Detect which cell encompasses the target text, then output its (x, y) center coordinate. 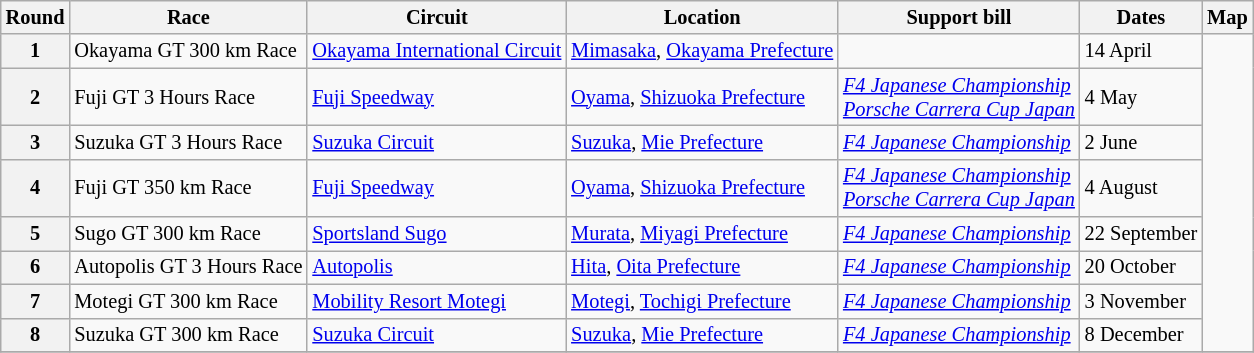
Race (188, 17)
20 October (1141, 267)
Dates (1141, 17)
Support bill (959, 17)
Circuit (436, 17)
7 (36, 301)
1 (36, 51)
5 (36, 234)
22 September (1141, 234)
Round (36, 17)
14 April (1141, 51)
Sugo GT 300 km Race (188, 234)
Murata, Miyagi Prefecture (702, 234)
Autopolis (436, 267)
4 August (1141, 188)
2 (36, 97)
3 (36, 142)
Motegi GT 300 km Race (188, 301)
Fuji GT 350 km Race (188, 188)
Sportsland Sugo (436, 234)
Mimasaka, Okayama Prefecture (702, 51)
4 (36, 188)
2 June (1141, 142)
8 December (1141, 335)
Autopolis GT 3 Hours Race (188, 267)
Location (702, 17)
Hita, Oita Prefecture (702, 267)
3 November (1141, 301)
Suzuka GT 3 Hours Race (188, 142)
Suzuka GT 300 km Race (188, 335)
Fuji GT 3 Hours Race (188, 97)
8 (36, 335)
Okayama GT 300 km Race (188, 51)
6 (36, 267)
4 May (1141, 97)
Mobility Resort Motegi (436, 301)
Motegi, Tochigi Prefecture (702, 301)
Map (1227, 17)
Okayama International Circuit (436, 51)
